Return (X, Y) of the center of cell containing provided text 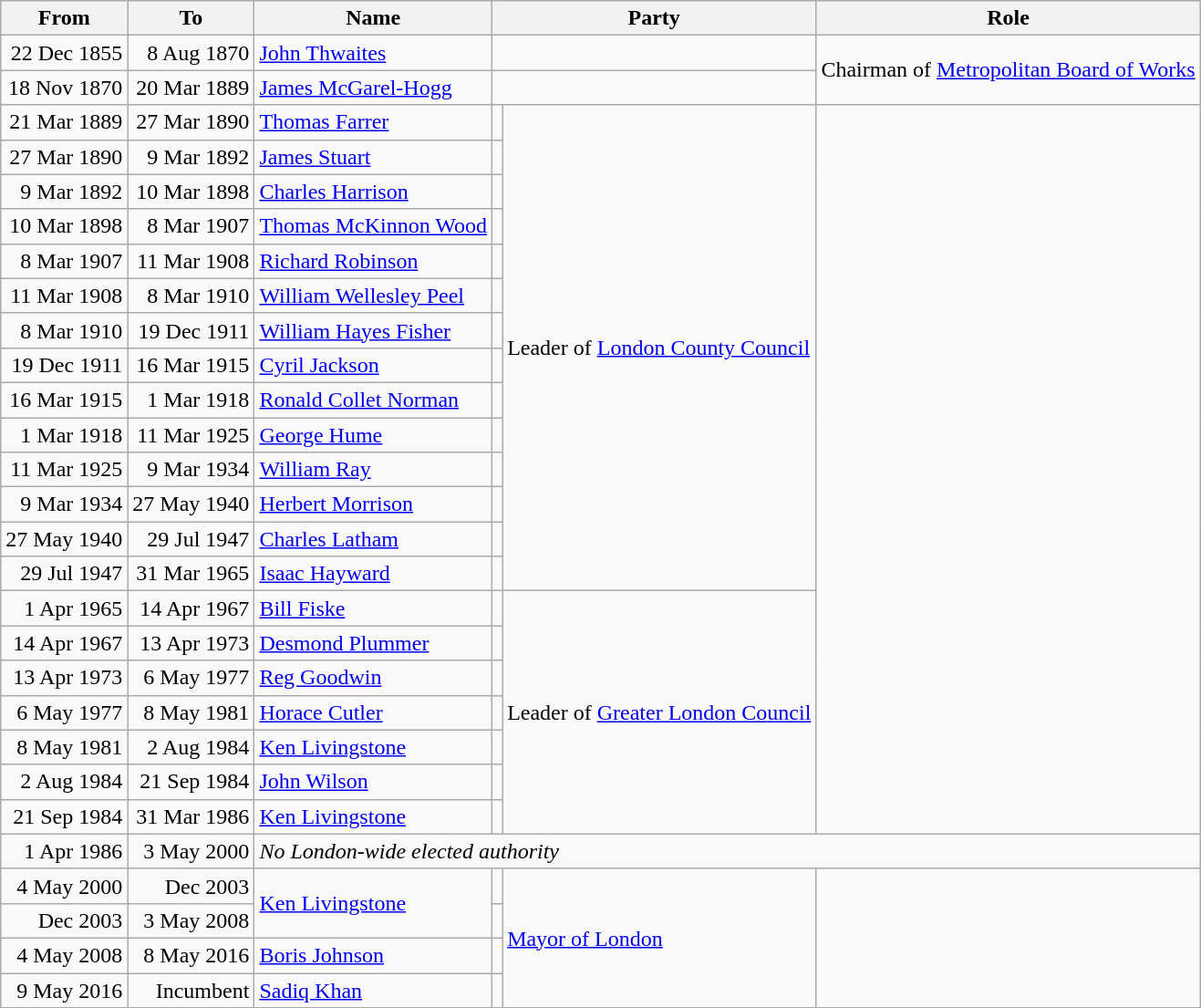
William Wellesley Peel (374, 296)
3 May 2008 (192, 920)
Mayor of London (659, 938)
Incumbent (192, 990)
Sadiq Khan (374, 990)
To (192, 18)
Thomas McKinnon Wood (374, 226)
Leader of London County Council (659, 348)
Cyril Jackson (374, 365)
Ronald Collet Norman (374, 400)
8 May 2016 (192, 955)
1 Apr 1986 (64, 851)
3 May 2000 (192, 851)
George Hume (374, 435)
William Hayes Fisher (374, 330)
Role (1009, 18)
21 Mar 1889 (64, 122)
4 May 2000 (64, 886)
Party (655, 18)
Name (374, 18)
Herbert Morrison (374, 504)
William Ray (374, 470)
1 Apr 1965 (64, 608)
31 Mar 1965 (192, 574)
From (64, 18)
Horace Cutler (374, 712)
James McGarel-Hogg (374, 88)
James Stuart (374, 157)
John Wilson (374, 782)
Thomas Farrer (374, 122)
Bill Fiske (374, 608)
4 May 2008 (64, 955)
9 May 2016 (64, 990)
Richard Robinson (374, 261)
8 Aug 1870 (192, 53)
No London-wide elected authority (728, 851)
Charles Latham (374, 539)
Desmond Plummer (374, 643)
22 Dec 1855 (64, 53)
Chairman of Metropolitan Board of Works (1009, 70)
Leader of Greater London Council (659, 712)
Isaac Hayward (374, 574)
Charles Harrison (374, 192)
20 Mar 1889 (192, 88)
Reg Goodwin (374, 678)
John Thwaites (374, 53)
31 Mar 1986 (192, 816)
Boris Johnson (374, 955)
18 Nov 1870 (64, 88)
